Scan for the cell matching the given text and deliver its (x, y) coordinate at center. 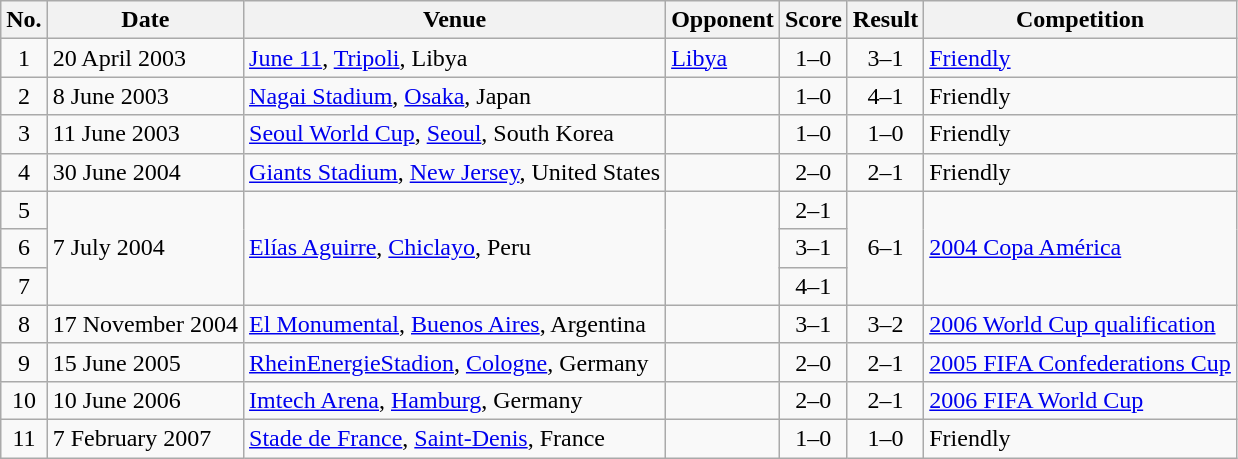
RheinEnergieStadion, Cologne, Germany (455, 362)
11 (24, 438)
El Monumental, Buenos Aires, Argentina (455, 324)
8 (24, 324)
Score (813, 20)
20 April 2003 (145, 58)
Imtech Arena, Hamburg, Germany (455, 400)
Opponent (723, 20)
June 11, Tripoli, Libya (455, 58)
3 (24, 134)
2005 FIFA Confederations Cup (1080, 362)
10 (24, 400)
Competition (1080, 20)
15 June 2005 (145, 362)
17 November 2004 (145, 324)
2 (24, 96)
Result (885, 20)
7 July 2004 (145, 248)
10 June 2006 (145, 400)
No. (24, 20)
Seoul World Cup, Seoul, South Korea (455, 134)
7 (24, 286)
4 (24, 172)
9 (24, 362)
2006 FIFA World Cup (1080, 400)
2004 Copa América (1080, 248)
Nagai Stadium, Osaka, Japan (455, 96)
1 (24, 58)
Giants Stadium, New Jersey, United States (455, 172)
Venue (455, 20)
Stade de France, Saint-Denis, France (455, 438)
6–1 (885, 248)
11 June 2003 (145, 134)
Date (145, 20)
2006 World Cup qualification (1080, 324)
6 (24, 248)
Libya (723, 58)
7 February 2007 (145, 438)
8 June 2003 (145, 96)
5 (24, 210)
30 June 2004 (145, 172)
Elías Aguirre, Chiclayo, Peru (455, 248)
3–2 (885, 324)
